From the cell containing the given text, extract its center point as [X, Y] coordinate. 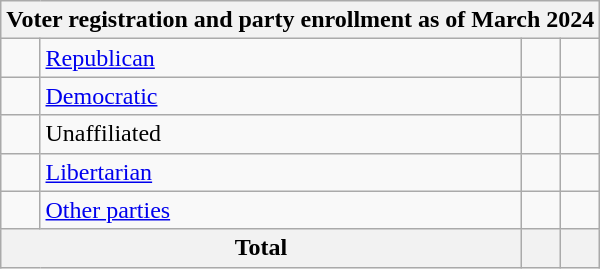
Republican [280, 58]
Unaffiliated [280, 134]
Other parties [280, 210]
Libertarian [280, 172]
Total [262, 248]
Voter registration and party enrollment as of March 2024 [300, 20]
Democratic [280, 96]
